From the cell containing the given text, extract its center point as (X, Y) coordinate. 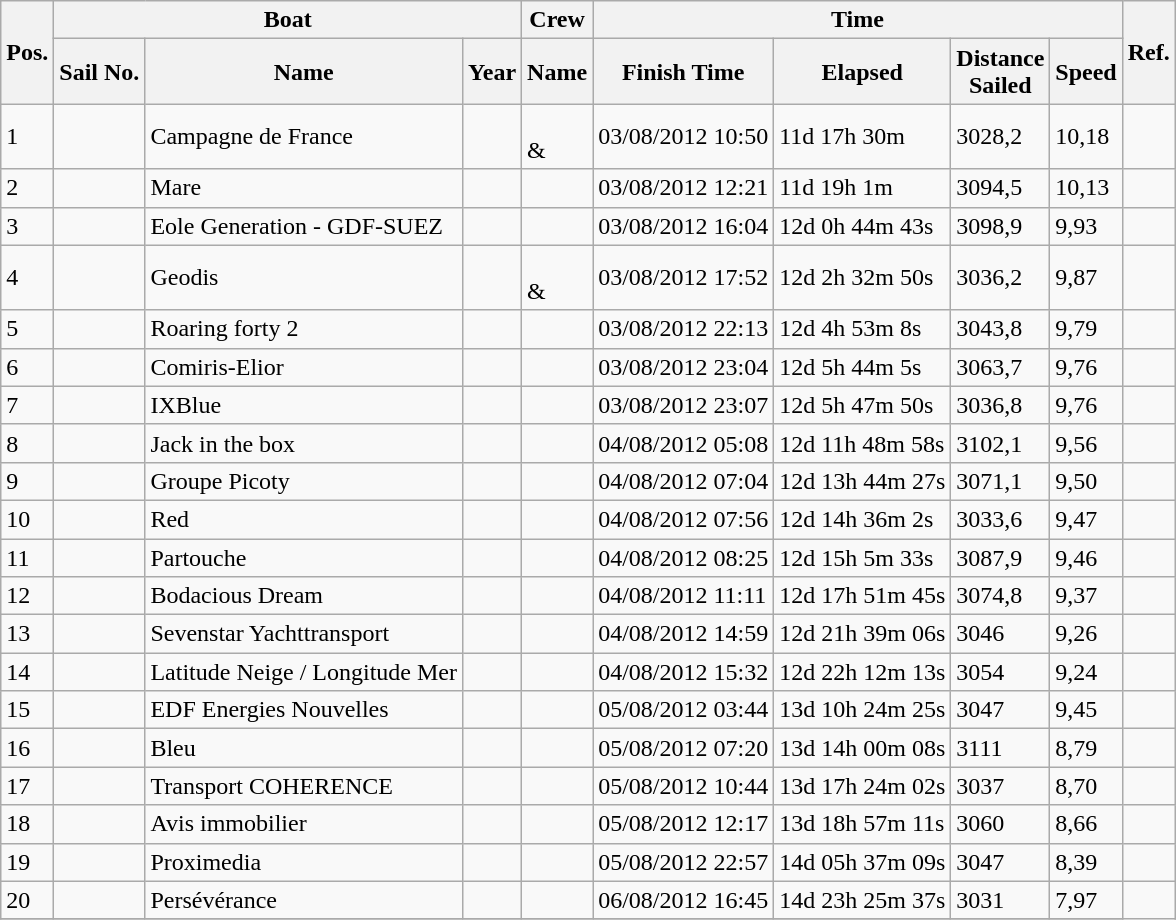
3054 (1000, 672)
05/08/2012 03:44 (684, 710)
4 (28, 278)
Pos. (28, 52)
10 (28, 519)
06/08/2012 16:45 (684, 900)
DistanceSailed (1000, 72)
3060 (1000, 824)
03/08/2012 23:04 (684, 367)
14d 05h 37m 09s (862, 862)
3043,8 (1000, 329)
13 (28, 634)
Sevenstar Yachttransport (304, 634)
16 (28, 748)
11d 19h 1m (862, 188)
Proximedia (304, 862)
3037 (1000, 786)
Groupe Picoty (304, 481)
3074,8 (1000, 596)
Transport COHERENCE (304, 786)
03/08/2012 23:07 (684, 405)
15 (28, 710)
9,37 (1086, 596)
03/08/2012 17:52 (684, 278)
8,66 (1086, 824)
Comiris-Elior (304, 367)
8,70 (1086, 786)
9,26 (1086, 634)
9,93 (1086, 226)
12d 22h 12m 13s (862, 672)
1 (28, 136)
3087,9 (1000, 557)
20 (28, 900)
9,50 (1086, 481)
9,47 (1086, 519)
13d 17h 24m 02s (862, 786)
Avis immobilier (304, 824)
9,87 (1086, 278)
IXBlue (304, 405)
5 (28, 329)
12d 4h 53m 8s (862, 329)
05/08/2012 10:44 (684, 786)
Elapsed (862, 72)
Ref. (1148, 52)
12d 5h 44m 5s (862, 367)
13d 10h 24m 25s (862, 710)
04/08/2012 05:08 (684, 443)
3028,2 (1000, 136)
EDF Energies Nouvelles (304, 710)
Partouche (304, 557)
14 (28, 672)
Red (304, 519)
9,46 (1086, 557)
Year (492, 72)
Campagne de France (304, 136)
2 (28, 188)
Latitude Neige / Longitude Mer (304, 672)
05/08/2012 22:57 (684, 862)
11d 17h 30m (862, 136)
Boat (288, 20)
Roaring forty 2 (304, 329)
7 (28, 405)
8 (28, 443)
Crew (558, 20)
03/08/2012 12:21 (684, 188)
13d 14h 00m 08s (862, 748)
12 (28, 596)
8,39 (1086, 862)
12d 13h 44m 27s (862, 481)
3071,1 (1000, 481)
04/08/2012 11:11 (684, 596)
12d 15h 5m 33s (862, 557)
Finish Time (684, 72)
3063,7 (1000, 367)
10,13 (1086, 188)
3046 (1000, 634)
9,79 (1086, 329)
9,45 (1086, 710)
04/08/2012 07:56 (684, 519)
Mare (304, 188)
3036,8 (1000, 405)
Bleu (304, 748)
9,24 (1086, 672)
3094,5 (1000, 188)
3111 (1000, 748)
3031 (1000, 900)
12d 14h 36m 2s (862, 519)
04/08/2012 14:59 (684, 634)
03/08/2012 22:13 (684, 329)
3036,2 (1000, 278)
12d 5h 47m 50s (862, 405)
04/08/2012 15:32 (684, 672)
03/08/2012 10:50 (684, 136)
7,97 (1086, 900)
05/08/2012 12:17 (684, 824)
Jack in the box (304, 443)
3102,1 (1000, 443)
3 (28, 226)
12d 21h 39m 06s (862, 634)
Eole Generation - GDF-SUEZ (304, 226)
17 (28, 786)
18 (28, 824)
Time (858, 20)
14d 23h 25m 37s (862, 900)
9,56 (1086, 443)
9 (28, 481)
12d 2h 32m 50s (862, 278)
Geodis (304, 278)
19 (28, 862)
Sail No. (100, 72)
12d 17h 51m 45s (862, 596)
8,79 (1086, 748)
6 (28, 367)
10,18 (1086, 136)
3033,6 (1000, 519)
05/08/2012 07:20 (684, 748)
Speed (1086, 72)
04/08/2012 07:04 (684, 481)
04/08/2012 08:25 (684, 557)
3098,9 (1000, 226)
11 (28, 557)
12d 0h 44m 43s (862, 226)
03/08/2012 16:04 (684, 226)
12d 11h 48m 58s (862, 443)
Bodacious Dream (304, 596)
13d 18h 57m 11s (862, 824)
Persévérance (304, 900)
